For the text-containing cell, return its midpoint in (X, Y) coordinate format. 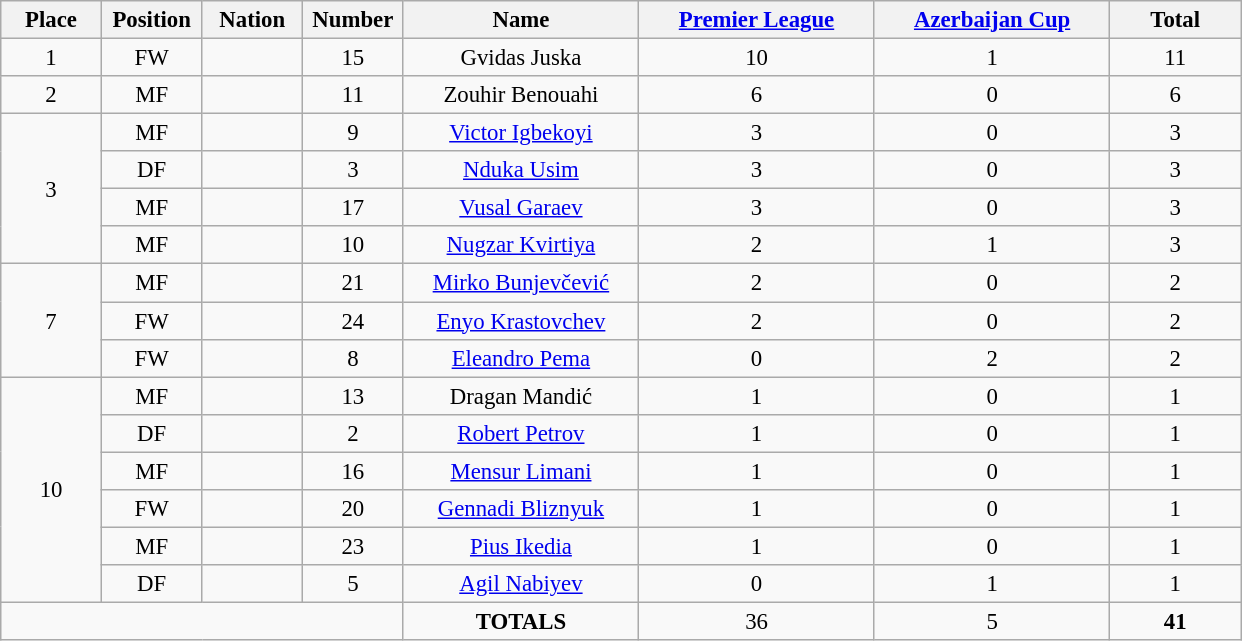
Robert Petrov (521, 433)
Place (52, 20)
13 (354, 396)
Position (152, 20)
Mensur Limani (521, 471)
Gvidas Juska (521, 58)
Pius Ikedia (521, 546)
Eleandro Pema (521, 358)
23 (354, 546)
Premier League (757, 20)
Nugzar Kvirtiya (521, 245)
Nduka Usim (521, 170)
Vusal Garaev (521, 208)
Number (354, 20)
15 (354, 58)
7 (52, 320)
9 (354, 133)
Mirko Bunjevčević (521, 283)
16 (354, 471)
20 (354, 509)
17 (354, 208)
Zouhir Benouahi (521, 95)
24 (354, 321)
Gennadi Bliznyuk (521, 509)
Dragan Mandić (521, 396)
Name (521, 20)
Nation (252, 20)
36 (757, 621)
Victor Igbekoyi (521, 133)
41 (1176, 621)
21 (354, 283)
Total (1176, 20)
8 (354, 358)
Enyo Krastovchev (521, 321)
TOTALS (521, 621)
Azerbaijan Cup (992, 20)
Agil Nabiyev (521, 584)
